Extract the (x, y) coordinate from the center of the cell holding the provided text.  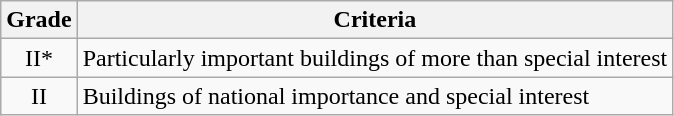
Criteria (375, 20)
Buildings of national importance and special interest (375, 96)
II (39, 96)
II* (39, 58)
Particularly important buildings of more than special interest (375, 58)
Grade (39, 20)
